Identify which cell holds the provided text, then report its [x, y] central coordinate. 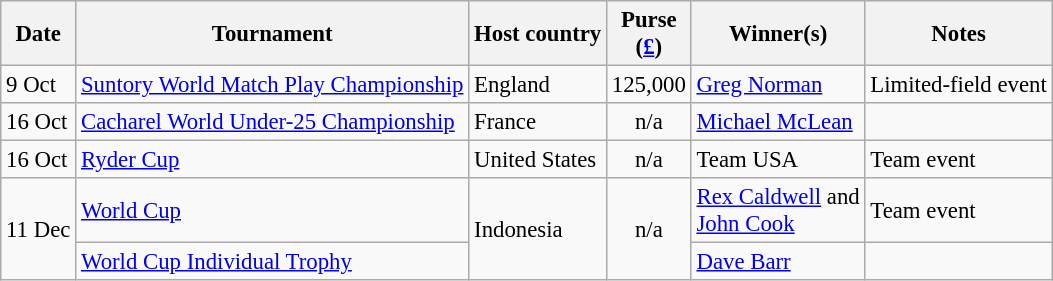
World Cup [272, 210]
Dave Barr [778, 262]
Greg Norman [778, 85]
Michael McLean [778, 122]
World Cup Individual Trophy [272, 262]
Date [38, 34]
Host country [538, 34]
United States [538, 160]
England [538, 85]
Limited-field event [958, 85]
Ryder Cup [272, 160]
Rex Caldwell and John Cook [778, 210]
Suntory World Match Play Championship [272, 85]
9 Oct [38, 85]
Winner(s) [778, 34]
11 Dec [38, 229]
Purse(£) [650, 34]
France [538, 122]
Indonesia [538, 229]
125,000 [650, 85]
Tournament [272, 34]
Cacharel World Under-25 Championship [272, 122]
Notes [958, 34]
Team USA [778, 160]
